From the cell containing the given text, extract its center point as (x, y) coordinate. 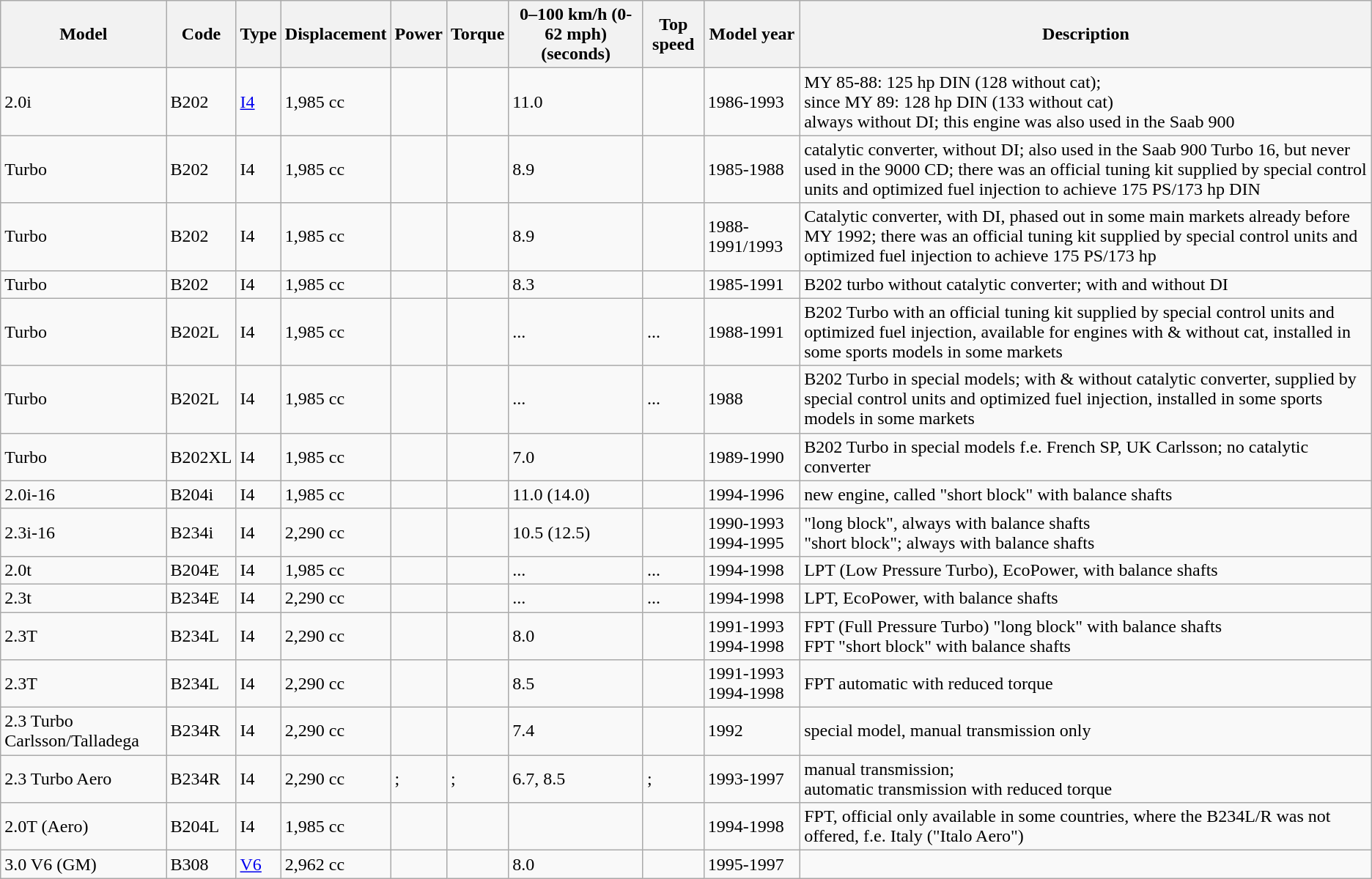
2.0T (Aero) (84, 826)
1985-1988 (752, 169)
2.3t (84, 598)
Power (418, 34)
B202 Turbo in special models f.e. French SP, UK Carlsson; no catalytic converter (1086, 457)
1988 (752, 399)
Model (84, 34)
7.4 (576, 731)
10.5 (12.5) (576, 532)
Code (201, 34)
1995-1997 (752, 864)
7.0 (576, 457)
Top speed (673, 34)
1988-1991/1993 (752, 237)
2.0i-16 (84, 494)
1993-1997 (752, 779)
B204i (201, 494)
Torque (477, 34)
8.5 (576, 684)
2.3i-16 (84, 532)
2.3 Turbo Carlsson/Talladega (84, 731)
6.7, 8.5 (576, 779)
2.0t (84, 570)
1988-1991 (752, 332)
B202 turbo without catalytic converter; with and without DI (1086, 284)
new engine, called "short block" with balance shafts (1086, 494)
2,962 cc (336, 864)
special model, manual transmission only (1086, 731)
Displacement (336, 34)
1990-19931994-1995 (752, 532)
FPT (Full Pressure Turbo) "long block" with balance shaftsFPT "short block" with balance shafts (1086, 636)
1992 (752, 731)
MY 85-88: 125 hp DIN (128 without cat);since MY 89: 128 hp DIN (133 without cat)always without DI; this engine was also used in the Saab 900 (1086, 102)
Model year (752, 34)
B234E (201, 598)
1989-1990 (752, 457)
FPT, official only available in some countries, where the B234L/R was not offered, f.e. Italy ("Italo Aero") (1086, 826)
manual transmission;automatic transmission with reduced torque (1086, 779)
2.3 Turbo Aero (84, 779)
B204E (201, 570)
1994-1996 (752, 494)
"long block", always with balance shafts"short block"; always with balance shafts (1086, 532)
B202XL (201, 457)
LPT, EcoPower, with balance shafts (1086, 598)
Description (1086, 34)
8.3 (576, 284)
1985-1991 (752, 284)
B308 (201, 864)
Type (258, 34)
B204L (201, 826)
FPT automatic with reduced torque (1086, 684)
2.0i (84, 102)
11.0 (576, 102)
3.0 V6 (GM) (84, 864)
B234i (201, 532)
LPT (Low Pressure Turbo), EcoPower, with balance shafts (1086, 570)
11.0 (14.0) (576, 494)
1986-1993 (752, 102)
V6 (258, 864)
0–100 km/h (0-62 mph) (seconds) (576, 34)
